Search for the cell housing the specified text and yield its [x, y] center coordinate. 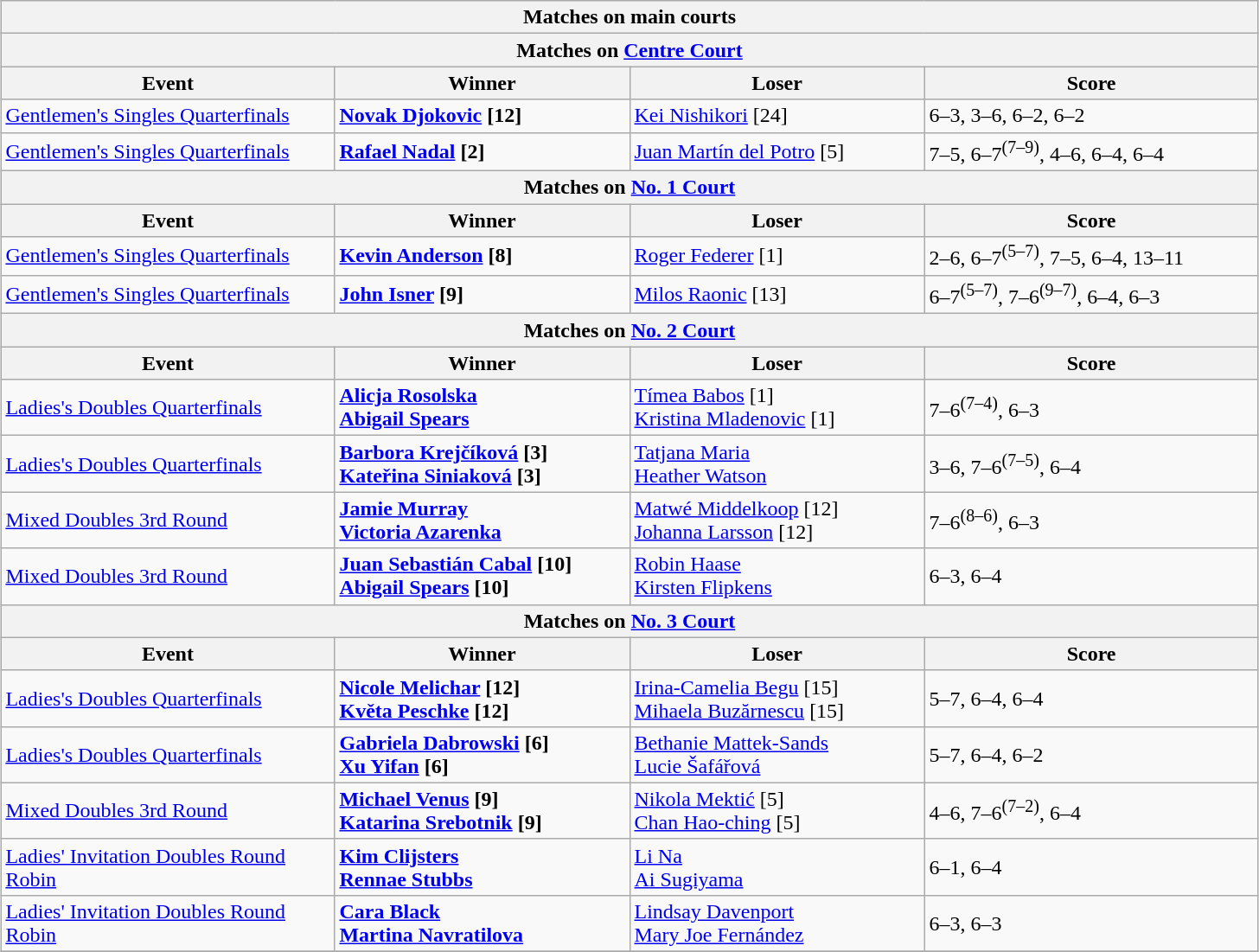
Juan Sebastián Cabal [10] Abigail Spears [10] [483, 576]
Novak Djokovic [12] [483, 116]
Juan Martín del Potro [5] [776, 152]
Cara Black Martina Navratilova [483, 923]
Li Na Ai Sugiyama [776, 866]
Matches on Centre Court [629, 50]
Jamie Murray Victoria Azarenka [483, 521]
Matches on No. 1 Court [629, 188]
5–7, 6–4, 6–4 [1091, 699]
Matwé Middelkoop [12] Johanna Larsson [12] [776, 521]
4–6, 7–6(7–2), 6–4 [1091, 811]
6–3, 3–6, 6–2, 6–2 [1091, 116]
6–3, 6–4 [1091, 576]
2–6, 6–7(5–7), 7–5, 6–4, 13–11 [1091, 256]
Robin Haase Kirsten Flipkens [776, 576]
5–7, 6–4, 6–2 [1091, 754]
Kim Clijsters Rennae Stubbs [483, 866]
Kei Nishikori [24] [776, 116]
Rafael Nadal [2] [483, 152]
Alicja Rosolska Abigail Spears [483, 408]
7–6(7–4), 6–3 [1091, 408]
Nikola Mektić [5] Chan Hao-ching [5] [776, 811]
Bethanie Mattek-Sands Lucie Šafářová [776, 754]
Matches on No. 2 Court [629, 330]
7–6(8–6), 6–3 [1091, 521]
3–6, 7–6(7–5), 6–4 [1091, 463]
Lindsay Davenport Mary Joe Fernández [776, 923]
Michael Venus [9] Katarina Srebotnik [9] [483, 811]
John Isner [9] [483, 294]
Irina-Camelia Begu [15] Mihaela Buzărnescu [15] [776, 699]
Tatjana Maria Heather Watson [776, 463]
7–5, 6–7(7–9), 4–6, 6–4, 6–4 [1091, 152]
Matches on main courts [629, 17]
6–7(5–7), 7–6(9–7), 6–4, 6–3 [1091, 294]
6–3, 6–3 [1091, 923]
Barbora Krejčíková [3] Kateřina Siniaková [3] [483, 463]
Tímea Babos [1] Kristina Mladenovic [1] [776, 408]
Gabriela Dabrowski [6] Xu Yifan [6] [483, 754]
Matches on No. 3 Court [629, 621]
Roger Federer [1] [776, 256]
6–1, 6–4 [1091, 866]
Milos Raonic [13] [776, 294]
Kevin Anderson [8] [483, 256]
Nicole Melichar [12] Květa Peschke [12] [483, 699]
